Identify which cell holds the provided text, then report its [X, Y] central coordinate. 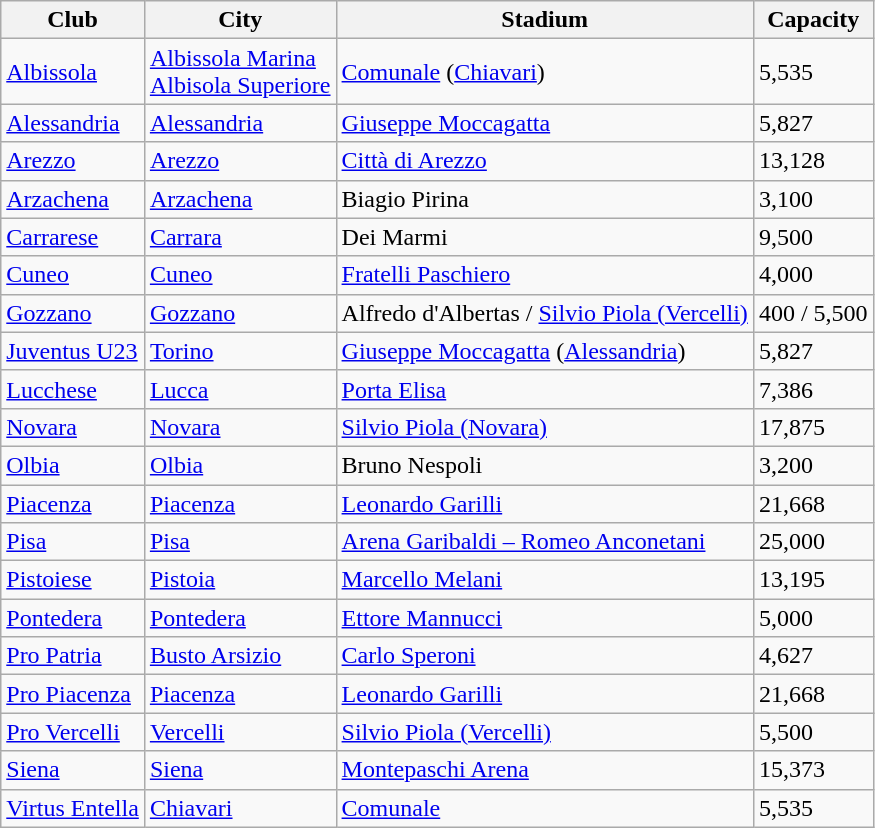
Porta Elisa [544, 389]
Silvio Piola (Vercelli) [544, 732]
City [240, 20]
13,195 [813, 580]
Chiavari [240, 808]
Pro Vercelli [73, 732]
Biagio Pirina [544, 199]
Carrarese [73, 237]
Giuseppe Moccagatta [544, 123]
Arena Garibaldi – Romeo Anconetani [544, 542]
Busto Arsizio [240, 656]
7,386 [813, 389]
Comunale (Chiavari) [544, 72]
Lucchese [73, 389]
Fratelli Paschiero [544, 275]
Carrara [240, 237]
Juventus U23 [73, 351]
Stadium [544, 20]
Lucca [240, 389]
Pro Piacenza [73, 694]
Vercelli [240, 732]
Pistoia [240, 580]
3,100 [813, 199]
Pistoiese [73, 580]
Albissola [73, 72]
Club [73, 20]
Capacity [813, 20]
Carlo Speroni [544, 656]
Marcello Melani [544, 580]
Comunale [544, 808]
Ettore Mannucci [544, 618]
Torino [240, 351]
Albissola Marina Albisola Superiore [240, 72]
9,500 [813, 237]
17,875 [813, 427]
5,000 [813, 618]
400 / 5,500 [813, 313]
Dei Marmi [544, 237]
4,627 [813, 656]
Virtus Entella [73, 808]
Bruno Nespoli [544, 465]
4,000 [813, 275]
Alfredo d'Albertas / Silvio Piola (Vercelli) [544, 313]
15,373 [813, 770]
Pro Patria [73, 656]
Città di Arezzo [544, 161]
3,200 [813, 465]
Montepaschi Arena [544, 770]
5,500 [813, 732]
25,000 [813, 542]
Silvio Piola (Novara) [544, 427]
13,128 [813, 161]
Giuseppe Moccagatta (Alessandria) [544, 351]
